Capture the cell that displays the provided text and extract its [x, y] central coordinate. 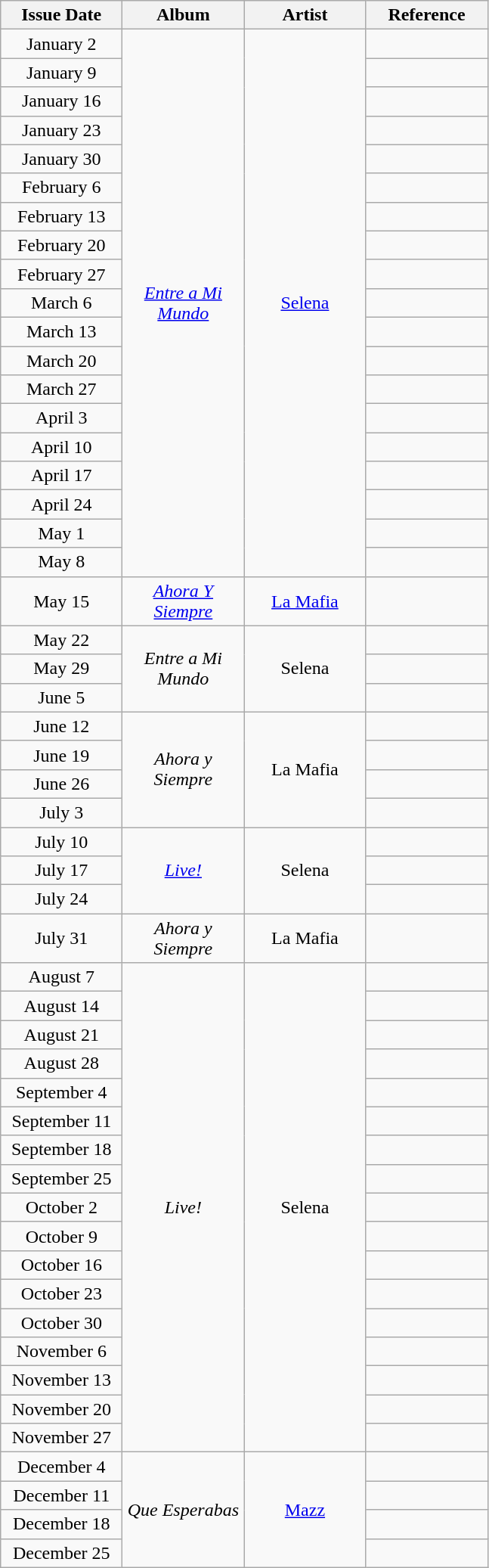
August 21 [62, 1035]
April 10 [62, 447]
July 3 [62, 812]
September 11 [62, 1121]
February 27 [62, 274]
September 4 [62, 1092]
April 24 [62, 505]
May 8 [62, 562]
August 28 [62, 1063]
November 20 [62, 1409]
June 12 [62, 726]
June 26 [62, 784]
November 13 [62, 1380]
January 9 [62, 73]
December 4 [62, 1467]
September 18 [62, 1150]
August 14 [62, 1006]
Album [183, 15]
February 20 [62, 245]
July 10 [62, 842]
May 29 [62, 669]
Ahora Y Siempre [183, 601]
March 13 [62, 331]
March 27 [62, 390]
May 15 [62, 601]
January 2 [62, 44]
February 13 [62, 216]
December 18 [62, 1524]
October 23 [62, 1293]
April 3 [62, 418]
October 30 [62, 1323]
February 6 [62, 188]
October 2 [62, 1207]
December 11 [62, 1495]
Issue Date [62, 15]
March 20 [62, 361]
Que Esperabas [183, 1510]
Reference [426, 15]
January 23 [62, 130]
January 16 [62, 101]
May 22 [62, 640]
April 17 [62, 476]
January 30 [62, 159]
October 16 [62, 1265]
December 25 [62, 1553]
September 25 [62, 1178]
July 24 [62, 899]
July 17 [62, 871]
October 9 [62, 1236]
Mazz [305, 1510]
Artist [305, 15]
June 5 [62, 697]
November 27 [62, 1438]
August 7 [62, 977]
June 19 [62, 755]
May 1 [62, 533]
November 6 [62, 1352]
July 31 [62, 938]
March 6 [62, 303]
